Capture the cell that displays the provided text and extract its (x, y) central coordinate. 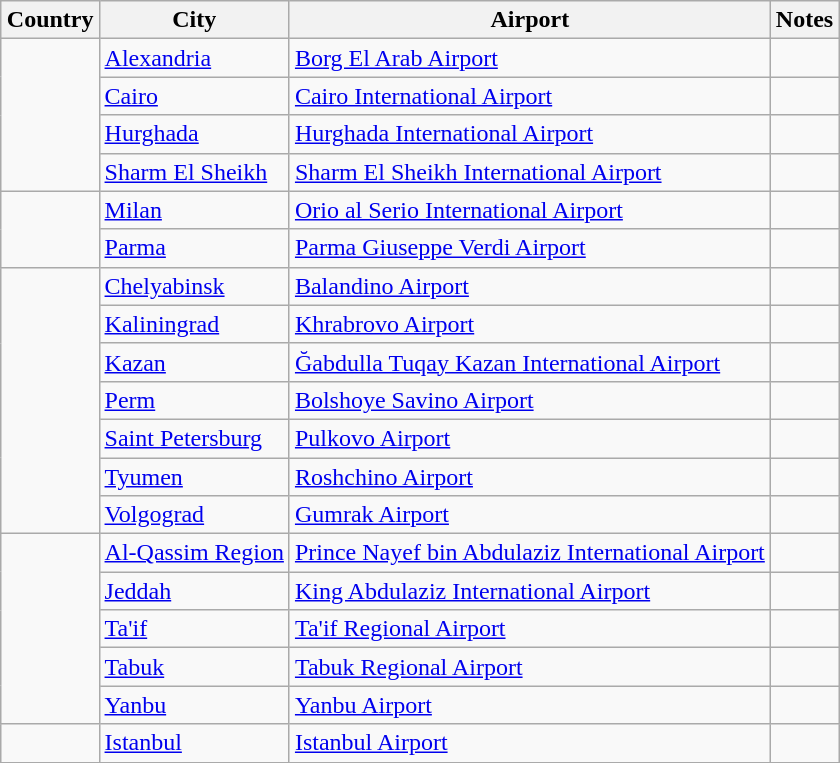
Volgograd (194, 515)
Ğabdulla Tuqay Kazan International Airport (530, 362)
King Abdulaziz International Airport (530, 591)
Chelyabinsk (194, 286)
Perm (194, 400)
Notes (804, 20)
Gumrak Airport (530, 515)
Tyumen (194, 477)
Al-Qassim Region (194, 553)
Saint Petersburg (194, 438)
Sharm El Sheikh International Airport (530, 172)
Balandino Airport (530, 286)
Hurghada (194, 134)
Pulkovo Airport (530, 438)
Tabuk (194, 667)
Yanbu (194, 705)
Parma (194, 248)
Cairo (194, 96)
Milan (194, 210)
Parma Giuseppe Verdi Airport (530, 248)
Prince Nayef bin Abdulaziz International Airport (530, 553)
Kazan (194, 362)
Roshchino Airport (530, 477)
Jeddah (194, 591)
Cairo International Airport (530, 96)
Kaliningrad (194, 324)
Bolshoye Savino Airport (530, 400)
Alexandria (194, 58)
Istanbul Airport (530, 743)
City (194, 20)
Country (50, 20)
Ta'if (194, 629)
Borg El Arab Airport (530, 58)
Istanbul (194, 743)
Tabuk Regional Airport (530, 667)
Sharm El Sheikh (194, 172)
Orio al Serio International Airport (530, 210)
Airport (530, 20)
Khrabrovo Airport (530, 324)
Hurghada International Airport (530, 134)
Yanbu Airport (530, 705)
Ta'if Regional Airport (530, 629)
